Detect which cell encompasses the target text, then output its [x, y] center coordinate. 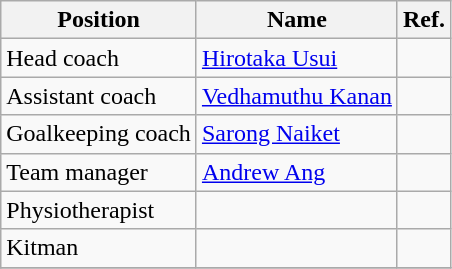
Hirotaka Usui [296, 58]
Vedhamuthu Kanan [296, 96]
Assistant coach [99, 96]
Sarong Naiket [296, 134]
Andrew Ang [296, 172]
Name [296, 20]
Head coach [99, 58]
Physiotherapist [99, 210]
Kitman [99, 248]
Goalkeeping coach [99, 134]
Ref. [424, 20]
Team manager [99, 172]
Position [99, 20]
